Detect which cell encompasses the target text, then output its [X, Y] center coordinate. 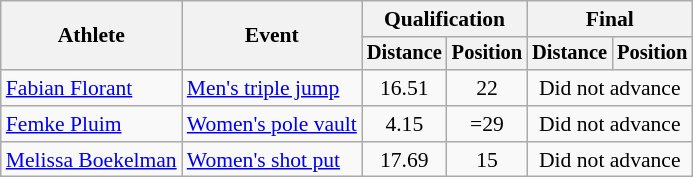
=29 [487, 124]
Men's triple jump [272, 88]
4.15 [404, 124]
Fabian Florant [92, 88]
22 [487, 88]
Final [610, 19]
Qualification [444, 19]
Femke Pluim [92, 124]
Event [272, 36]
Women's pole vault [272, 124]
16.51 [404, 88]
Athlete [92, 36]
